Output the (X, Y) coordinate of the center of the cell containing the given text.  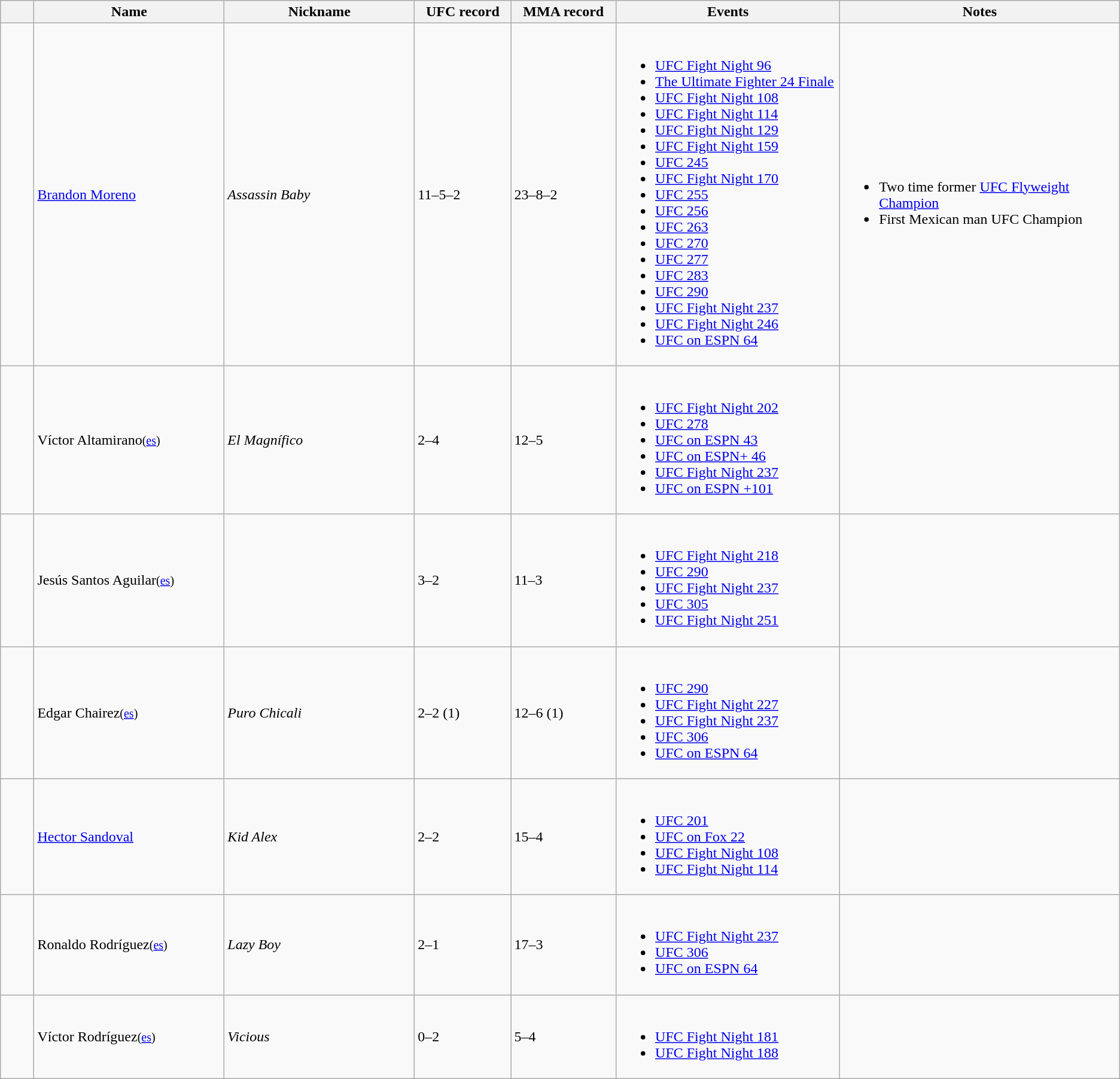
UFC Fight Night 202UFC 278UFC on ESPN 43UFC on ESPN+ 46UFC Fight Night 237UFC on ESPN +101 (728, 440)
Kid Alex (319, 837)
Puro Chicali (319, 712)
15–4 (564, 837)
Brandon Moreno (129, 194)
5–4 (564, 1037)
0–2 (463, 1037)
Notes (980, 12)
Vicious (319, 1037)
12–5 (564, 440)
17–3 (564, 944)
UFC Fight Night 218UFC 290UFC Fight Night 237UFC 305UFC Fight Night 251 (728, 580)
2–4 (463, 440)
Lazy Boy (319, 944)
2–2 (463, 837)
UFC 290 UFC Fight Night 227UFC Fight Night 237UFC 306UFC on ESPN 64 (728, 712)
UFC Fight Night 237UFC 306UFC on ESPN 64 (728, 944)
Edgar Chairez(es) (129, 712)
12–6 (1) (564, 712)
2–2 (1) (463, 712)
MMA record (564, 12)
11–5–2 (463, 194)
UFC Fight Night 181UFC Fight Night 188 (728, 1037)
Víctor Altamirano(es) (129, 440)
Name (129, 12)
Assassin Baby (319, 194)
23–8–2 (564, 194)
Two time former UFC Flyweight ChampionFirst Mexican man UFC Champion (980, 194)
UFC 201UFC on Fox 22UFC Fight Night 108UFC Fight Night 114 (728, 837)
2–1 (463, 944)
Hector Sandoval (129, 837)
Víctor Rodríguez(es) (129, 1037)
UFC record (463, 12)
El Magnífico (319, 440)
11–3 (564, 580)
Events (728, 12)
Jesús Santos Aguilar(es) (129, 580)
Ronaldo Rodríguez(es) (129, 944)
Nickname (319, 12)
3–2 (463, 580)
